Find where the given text appears and provide that cell's center as [x, y] coordinate. 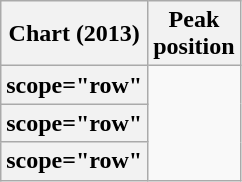
Peakposition [194, 34]
Chart (2013) [74, 34]
